Determine the (x, y) coordinate at the center of the cell enclosing the given text.  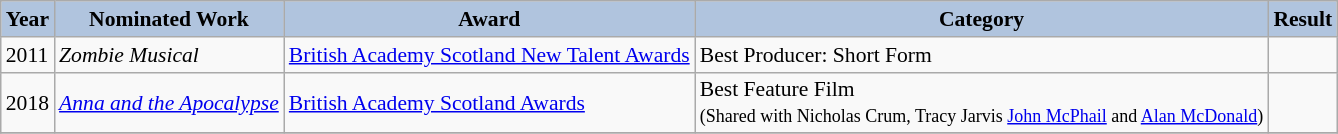
Anna and the Apocalypse (169, 102)
Award (490, 19)
Category (982, 19)
British Academy Scotland Awards (490, 102)
Result (1302, 19)
Zombie Musical (169, 55)
Best Feature Film(Shared with Nicholas Crum, Tracy Jarvis John McPhail and Alan McDonald) (982, 102)
2011 (28, 55)
Nominated Work (169, 19)
Year (28, 19)
2018 (28, 102)
Best Producer: Short Form (982, 55)
British Academy Scotland New Talent Awards (490, 55)
